Identify which cell holds the provided text, then report its (x, y) central coordinate. 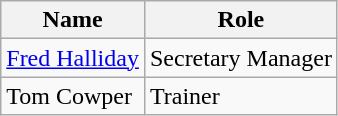
Tom Cowper (73, 96)
Name (73, 20)
Role (240, 20)
Secretary Manager (240, 58)
Fred Halliday (73, 58)
Trainer (240, 96)
